Find where the given text appears and provide that cell's center as [X, Y] coordinate. 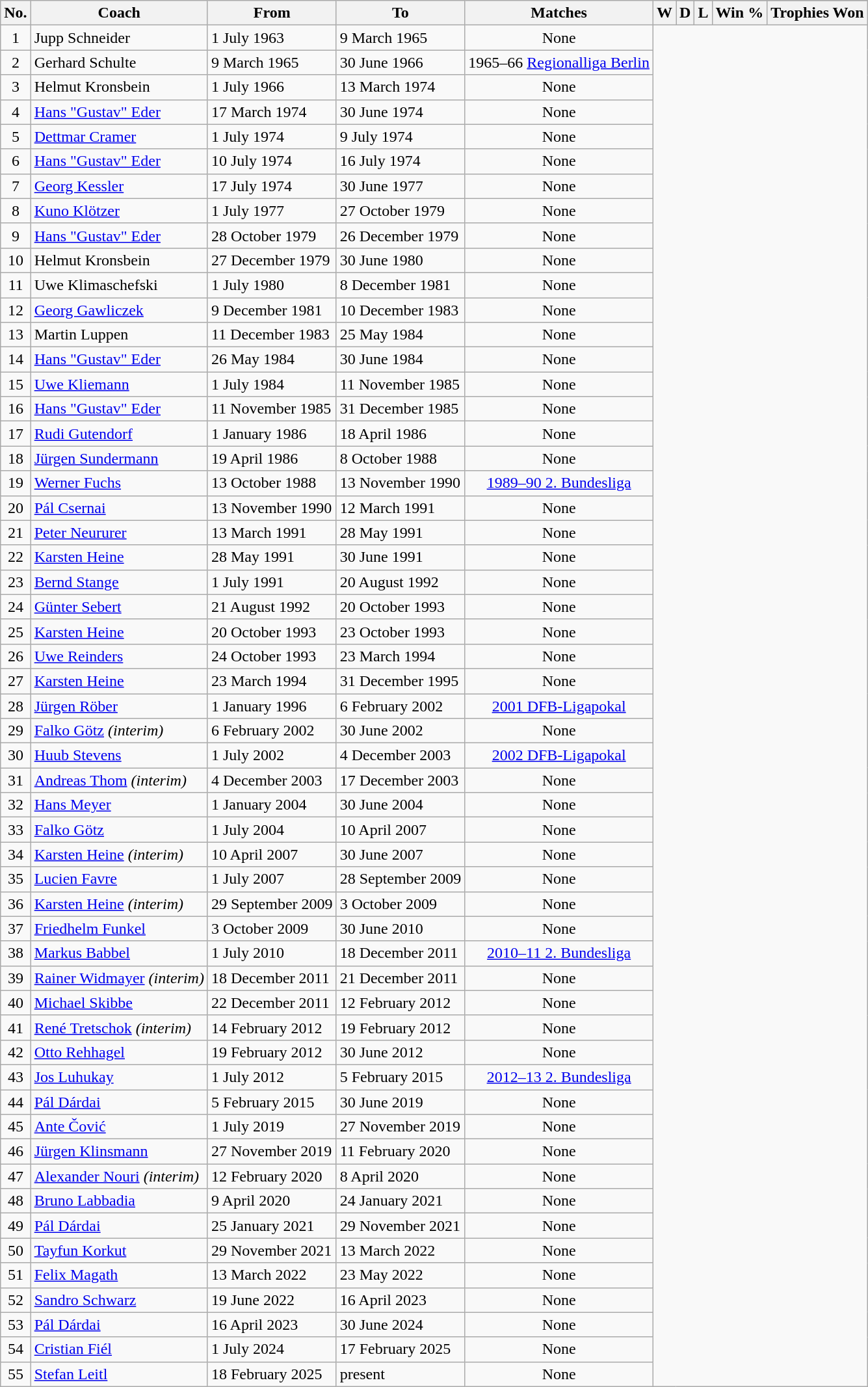
31 December 1985 [401, 409]
17 February 2025 [401, 1349]
32 [16, 805]
30 June 2007 [401, 854]
27 December 1979 [272, 260]
30 June 2019 [401, 1102]
14 [16, 360]
Kuno Klötzer [119, 211]
25 May 1984 [401, 335]
Günter Sebert [119, 607]
Bernd Stange [119, 582]
1 July 2019 [272, 1127]
Rudi Gutendorf [119, 434]
1 July 1977 [272, 211]
42 [16, 1052]
27 [16, 681]
1 July 2024 [272, 1349]
36 [16, 904]
4 [16, 112]
Andreas Thom (interim) [119, 780]
40 [16, 1003]
29 [16, 731]
Ante Čović [119, 1127]
23 [16, 582]
1 January 2004 [272, 805]
Hans Meyer [119, 805]
28 October 1979 [272, 235]
28 September 2009 [401, 879]
Werner Fuchs [119, 483]
Coach [119, 13]
17 December 2003 [401, 780]
1 July 2010 [272, 953]
Georg Kessler [119, 186]
30 [16, 756]
37 [16, 929]
D [685, 13]
20 August 1992 [401, 582]
30 June 2012 [401, 1052]
1 July 1963 [272, 38]
52 [16, 1300]
30 June 1974 [401, 112]
43 [16, 1077]
20 [16, 508]
Uwe Reinders [119, 656]
23 May 2022 [401, 1275]
18 [16, 458]
14 February 2012 [272, 1027]
Jos Luhukay [119, 1077]
26 December 1979 [401, 235]
Otto Rehhagel [119, 1052]
13 [16, 335]
31 [16, 780]
1 July 2007 [272, 879]
10 [16, 260]
Rainer Widmayer (interim) [119, 978]
46 [16, 1152]
Matches [559, 13]
12 February 2012 [401, 1003]
12 March 1991 [401, 508]
35 [16, 879]
2 [16, 62]
Jürgen Sundermann [119, 458]
19 [16, 483]
Uwe Klimaschefski [119, 285]
34 [16, 854]
10 December 1983 [401, 310]
Uwe Kliemann [119, 384]
6 [16, 161]
30 June 2004 [401, 805]
1 July 1984 [272, 384]
31 December 1995 [401, 681]
Cristian Fiél [119, 1349]
Tayfun Korkut [119, 1250]
24 [16, 607]
5 [16, 137]
12 February 2020 [272, 1176]
L [704, 13]
44 [16, 1102]
Alexander Nouri (interim) [119, 1176]
30 June 1984 [401, 360]
Pál Csernai [119, 508]
11 February 2020 [401, 1152]
1 [16, 38]
Dettmar Cramer [119, 137]
7 [16, 186]
9 December 1981 [272, 310]
11 December 1983 [272, 335]
25 January 2021 [272, 1226]
26 May 1984 [272, 360]
12 [16, 310]
24 October 1993 [272, 656]
present [401, 1374]
27 October 1979 [401, 211]
9 July 1974 [401, 137]
30 June 2002 [401, 731]
René Tretschok (interim) [119, 1027]
1 July 2002 [272, 756]
45 [16, 1127]
From [272, 13]
1 July 2012 [272, 1077]
No. [16, 13]
1 July 1966 [272, 87]
19 April 1986 [272, 458]
8 [16, 211]
1 July 1980 [272, 285]
49 [16, 1226]
2010–11 2. Bundesliga [559, 953]
55 [16, 1374]
Stefan Leitl [119, 1374]
Sandro Schwarz [119, 1300]
26 [16, 656]
13 October 1988 [272, 483]
29 September 2009 [272, 904]
30 June 1980 [401, 260]
1 July 1991 [272, 582]
Michael Skibbe [119, 1003]
2002 DFB-Ligapokal [559, 756]
Jürgen Röber [119, 706]
30 June 1977 [401, 186]
3 [16, 87]
Win % [740, 13]
30 June 2010 [401, 929]
1965–66 Regionalliga Berlin [559, 62]
51 [16, 1275]
30 June 1991 [401, 557]
18 February 2025 [272, 1374]
22 [16, 557]
21 [16, 533]
Friedhelm Funkel [119, 929]
1 January 1996 [272, 706]
16 [16, 409]
28 [16, 706]
8 December 1981 [401, 285]
38 [16, 953]
13 March 1974 [401, 87]
30 June 1966 [401, 62]
22 December 2011 [272, 1003]
1 January 1986 [272, 434]
Jupp Schneider [119, 38]
50 [16, 1250]
Felix Magath [119, 1275]
Falko Götz [119, 830]
Lucien Favre [119, 879]
17 [16, 434]
17 March 1974 [272, 112]
19 June 2022 [272, 1300]
9 [16, 235]
Markus Babbel [119, 953]
18 April 1986 [401, 434]
8 April 2020 [401, 1176]
33 [16, 830]
21 August 1992 [272, 607]
23 October 1993 [401, 631]
Georg Gawliczek [119, 310]
54 [16, 1349]
Trophies Won [817, 13]
Falko Götz (interim) [119, 731]
16 July 1974 [401, 161]
11 [16, 285]
10 July 1974 [272, 161]
8 October 1988 [401, 458]
17 July 1974 [272, 186]
15 [16, 384]
48 [16, 1201]
1 July 1974 [272, 137]
30 June 2024 [401, 1325]
To [401, 13]
1989–90 2. Bundesliga [559, 483]
Huub Stevens [119, 756]
1 July 2004 [272, 830]
2012–13 2. Bundesliga [559, 1077]
Martin Luppen [119, 335]
Bruno Labbadia [119, 1201]
Peter Neururer [119, 533]
24 January 2021 [401, 1201]
21 December 2011 [401, 978]
2001 DFB-Ligapokal [559, 706]
13 March 1991 [272, 533]
Gerhard Schulte [119, 62]
25 [16, 631]
39 [16, 978]
W [664, 13]
9 April 2020 [272, 1201]
47 [16, 1176]
41 [16, 1027]
53 [16, 1325]
Jürgen Klinsmann [119, 1152]
